Find where the given text appears and provide that cell's center as [x, y] coordinate. 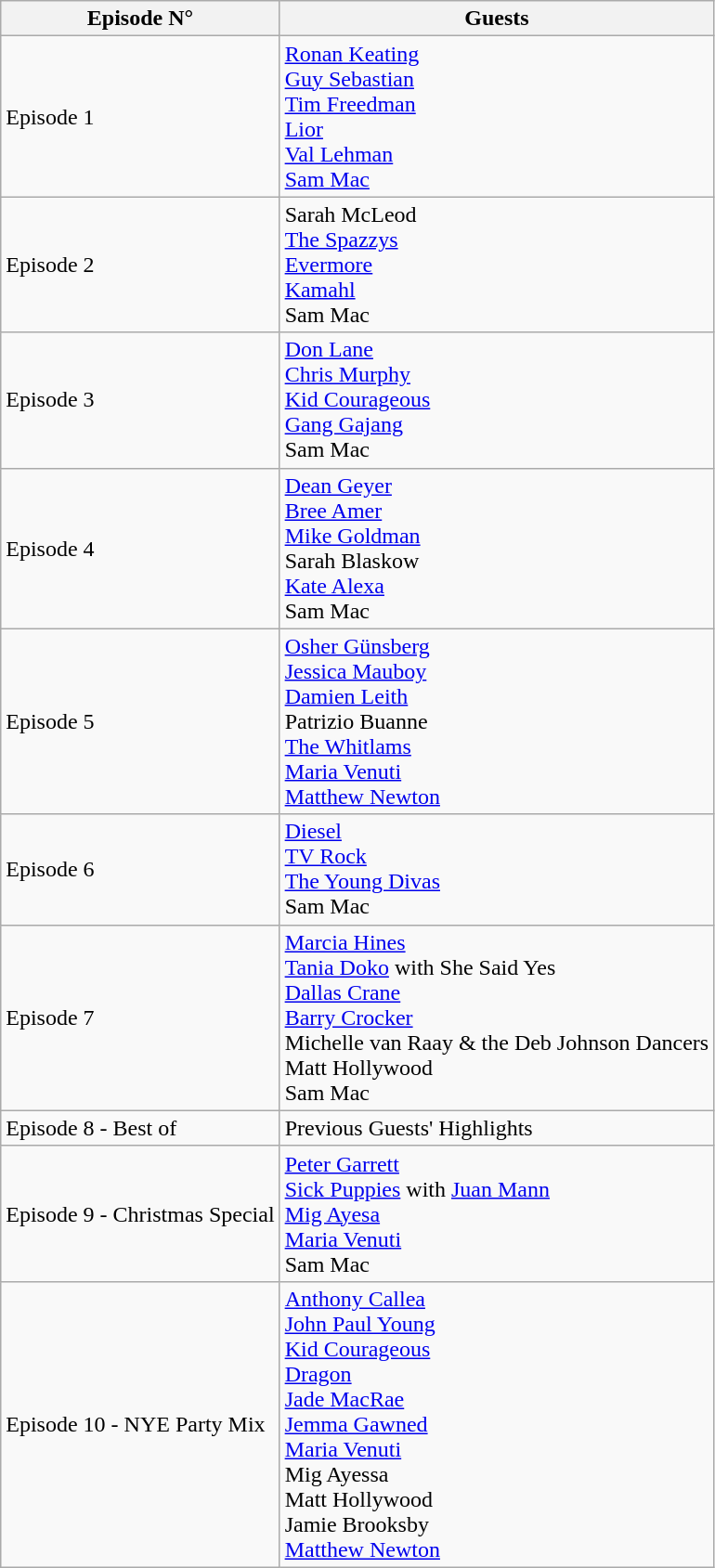
Episode 3 [140, 400]
DieselTV RockThe Young DivasSam Mac [497, 869]
Osher GünsbergJessica MauboyDamien LeithPatrizio BuanneThe WhitlamsMaria VenutiMatthew Newton [497, 721]
Sarah McLeodThe SpazzysEvermoreKamahlSam Mac [497, 265]
Marcia HinesTania Doko with She Said YesDallas CraneBarry CrockerMichelle van Raay & the Deb Johnson DancersMatt HollywoodSam Mac [497, 1017]
Episode 10 - NYE Party Mix [140, 1424]
Episode 6 [140, 869]
Anthony CalleaJohn Paul YoungKid CourageousDragonJade MacRaeJemma GawnedMaria VenutiMig AyessaMatt HollywoodJamie BrooksbyMatthew Newton [497, 1424]
Ronan KeatingGuy SebastianTim FreedmanLiorVal LehmanSam Mac [497, 117]
Episode 5 [140, 721]
Episode 7 [140, 1017]
Episode 1 [140, 117]
Episode 2 [140, 265]
Peter GarrettSick Puppies with Juan MannMig AyesaMaria VenutiSam Mac [497, 1213]
Episode 9 - Christmas Special [140, 1213]
Guests [497, 19]
Episode 8 - Best of [140, 1128]
Episode 4 [140, 548]
Previous Guests' Highlights [497, 1128]
Episode N° [140, 19]
Dean GeyerBree AmerMike GoldmanSarah BlaskowKate AlexaSam Mac [497, 548]
Don LaneChris MurphyKid CourageousGang GajangSam Mac [497, 400]
